Determine the (x, y) coordinate at the center of the cell enclosing the given text.  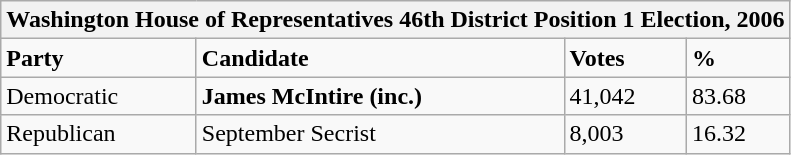
83.68 (738, 96)
Republican (99, 134)
Party (99, 58)
September Secrist (380, 134)
Washington House of Representatives 46th District Position 1 Election, 2006 (396, 20)
James McIntire (inc.) (380, 96)
16.32 (738, 134)
% (738, 58)
8,003 (626, 134)
41,042 (626, 96)
Candidate (380, 58)
Votes (626, 58)
Democratic (99, 96)
